Return the [X, Y] coordinate for the center point of the cell that contains the specified text.  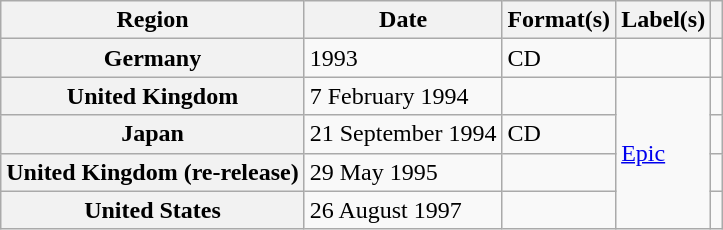
1993 [403, 58]
Date [403, 20]
29 May 1995 [403, 172]
Germany [152, 58]
Japan [152, 134]
21 September 1994 [403, 134]
United Kingdom [152, 96]
7 February 1994 [403, 96]
Format(s) [559, 20]
Epic [664, 153]
Label(s) [664, 20]
United States [152, 210]
26 August 1997 [403, 210]
Region [152, 20]
United Kingdom (re-release) [152, 172]
